Search for the cell housing the specified text and yield its (X, Y) center coordinate. 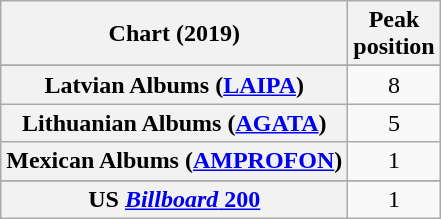
Lithuanian Albums (AGATA) (174, 123)
5 (394, 123)
Latvian Albums (LAIPA) (174, 85)
Peakposition (394, 34)
8 (394, 85)
US Billboard 200 (174, 199)
Chart (2019) (174, 34)
Mexican Albums (AMPROFON) (174, 161)
